Locate the cell with the specified text and output its [x, y] center coordinate. 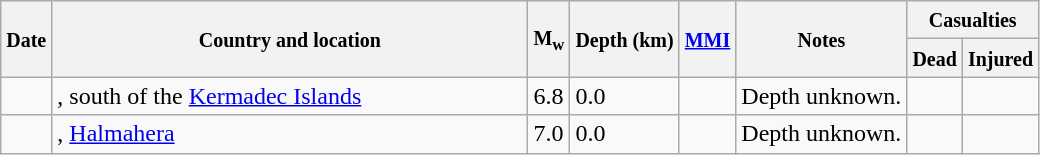
Injured [1000, 58]
Notes [822, 39]
, south of the Kermadec Islands [290, 96]
Date [26, 39]
Dead [935, 58]
, Halmahera [290, 134]
Mw [549, 39]
7.0 [549, 134]
Casualties [973, 20]
Country and location [290, 39]
MMI [708, 39]
6.8 [549, 96]
Depth (km) [624, 39]
